Locate the cell with the specified text and output its [x, y] center coordinate. 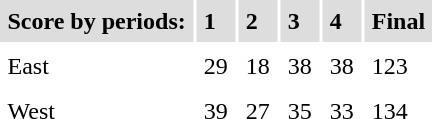
Score by periods: [96, 21]
29 [216, 66]
4 [342, 21]
Final [398, 21]
East [96, 66]
1 [216, 21]
123 [398, 66]
2 [258, 21]
18 [258, 66]
3 [300, 21]
